Extract the (x, y) coordinate from the center of the cell holding the provided text.  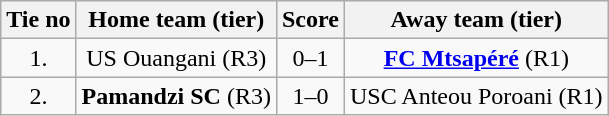
US Ouangani (R3) (176, 58)
FC Mtsapéré (R1) (476, 58)
1–0 (310, 96)
Tie no (38, 20)
2. (38, 96)
Away team (tier) (476, 20)
1. (38, 58)
Score (310, 20)
USC Anteou Poroani (R1) (476, 96)
Home team (tier) (176, 20)
0–1 (310, 58)
Pamandzi SC (R3) (176, 96)
